Pinpoint the cell where the given text exists, returning its [x, y] midpoint coordinate. 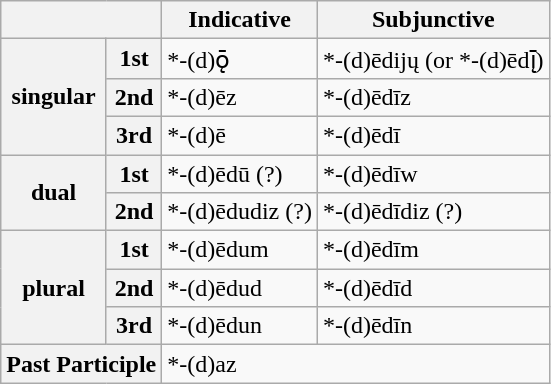
dual [54, 192]
*-(d)ǭ [240, 59]
*-(d)ēdīd [433, 288]
plural [54, 288]
*-(d)ēdijų (or *-(d)ēdį̄) [433, 59]
*-(d)ēdum [240, 250]
*-(d)ēdīm [433, 250]
*-(d)ēdīw [433, 173]
*-(d)az [356, 364]
Past Participle [82, 364]
*-(d)ēdudiz (?) [240, 212]
*-(d)ēdī [433, 135]
*-(d)ēdū (?) [240, 173]
*-(d)ēdīn [433, 326]
*-(d)ēz [240, 97]
*-(d)ēdīdiz (?) [433, 212]
*-(d)ēdun [240, 326]
Indicative [240, 20]
singular [54, 97]
*-(d)ē [240, 135]
Subjunctive [433, 20]
*-(d)ēdīz [433, 97]
*-(d)ēdud [240, 288]
